Search for the cell housing the specified text and yield its (x, y) center coordinate. 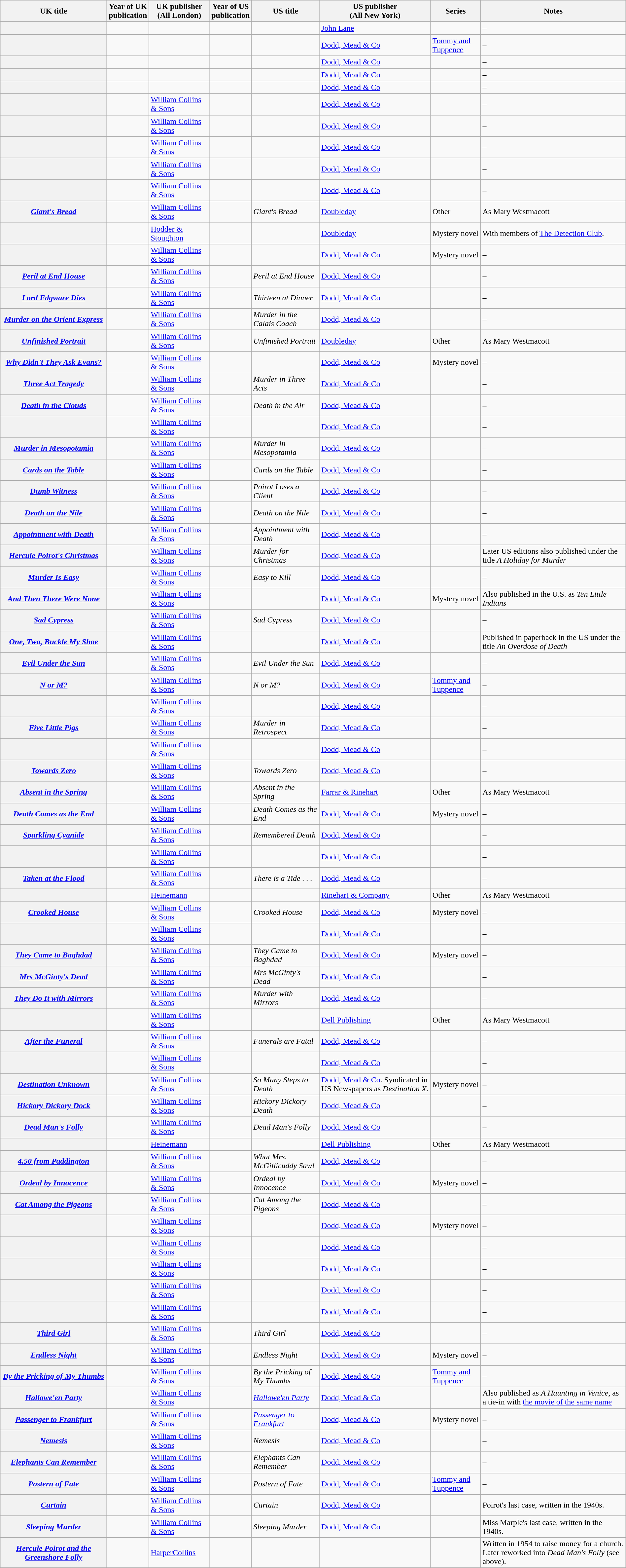
Year of UKpublication (128, 11)
Lord Edgware Dies (53, 298)
Dodd, Mead & Co. Syndicated in US Newspapers as Destination X. (375, 1084)
4.50 from Paddington (53, 1161)
Later US editions also published under the title A Holiday for Murder (553, 556)
US publisher(All New York) (375, 11)
Five Little Pigs (53, 728)
Why Didn't They Ask Evans? (53, 362)
Miss Marple's last case, written in the 1940s. (553, 1526)
Destination Unknown (53, 1084)
They Do It with Mirrors (53, 998)
Murder for Christmas (286, 556)
Murder Is Easy (53, 577)
Year of USpublication (230, 11)
Easy to Kill (286, 577)
HarperCollins (179, 1552)
Three Act Tragedy (53, 384)
US title (286, 11)
Rinehart & Company (375, 895)
Hercule Poirot's Christmas (53, 556)
Written in 1954 to raise money for a church. Later reworked into Dead Man's Folly (see above). (553, 1552)
Funerals are Fatal (286, 1041)
Hodder & Stoughton (179, 233)
Murder in the Calais Coach (286, 319)
UK title (53, 11)
Also published in the U.S. as Ten Little Indians (553, 599)
Murder on the Orient Express (53, 319)
Series (456, 11)
Notes (553, 11)
Hickory Dickory Dock (53, 1105)
Dumb Witness (53, 491)
Also published as A Haunting in Venice, as a tie-in with the movie of the same name (553, 1398)
Poirot Loses a Client (286, 491)
Murder in Three Acts (286, 384)
Poirot's last case, written in the 1940s. (553, 1505)
With members of The Detection Club. (553, 233)
Remembered Death (286, 835)
Murder in Retrospect (286, 728)
Sparkling Cyanide (53, 835)
Taken at the Flood (53, 878)
Farrar & Rinehart (375, 792)
Thirteen at Dinner (286, 298)
UK publisher(All London) (179, 11)
And Then There Were None (53, 599)
Hercule Poirot and the Greenshore Folly (53, 1552)
Death in the Clouds (53, 405)
So Many Steps to Death (286, 1084)
There is a Tide . . . (286, 878)
John Lane (375, 28)
One, Two, Buckle My Shoe (53, 642)
After the Funeral (53, 1041)
What Mrs. McGillicuddy Saw! (286, 1161)
Murder with Mirrors (286, 998)
Published in paperback in the US under the title An Overdose of Death (553, 642)
Death in the Air (286, 405)
Hickory Dickory Death (286, 1105)
